Provide the [x, y] coordinate of the cell's center where the given text is located.  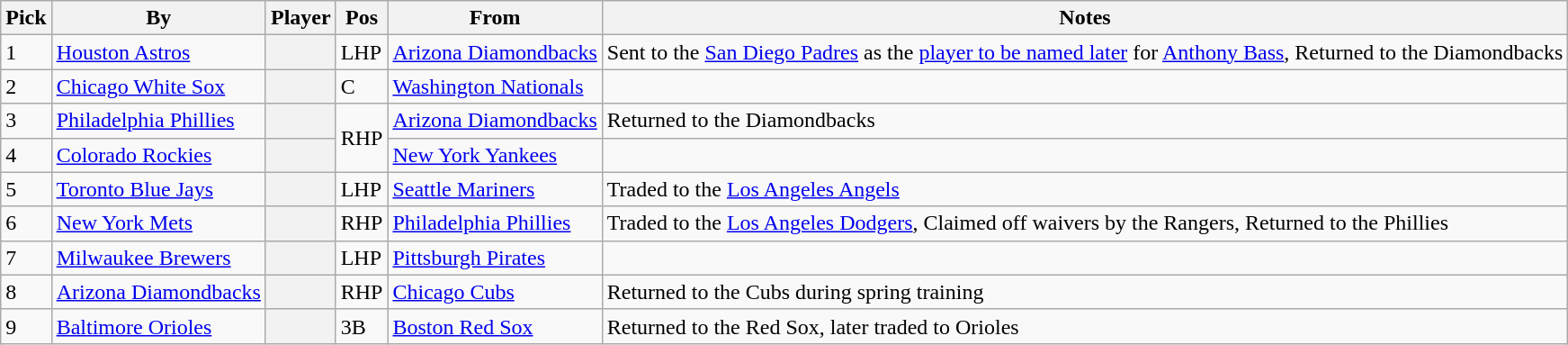
Returned to the Cubs during spring training [1085, 292]
4 [26, 155]
3 [26, 121]
Chicago Cubs [495, 292]
New York Yankees [495, 155]
5 [26, 189]
Washington Nationals [495, 86]
2 [26, 86]
Returned to the Diamondbacks [1085, 121]
Sent to the San Diego Padres as the player to be named later for Anthony Bass, Returned to the Diamondbacks [1085, 52]
3B [362, 326]
Chicago White Sox [158, 86]
Colorado Rockies [158, 155]
By [158, 18]
Traded to the Los Angeles Dodgers, Claimed off waivers by the Rangers, Returned to the Phillies [1085, 223]
New York Mets [158, 223]
8 [26, 292]
C [362, 86]
Baltimore Orioles [158, 326]
Seattle Mariners [495, 189]
Returned to the Red Sox, later traded to Orioles [1085, 326]
1 [26, 52]
Pos [362, 18]
Boston Red Sox [495, 326]
9 [26, 326]
Pittsburgh Pirates [495, 258]
6 [26, 223]
Toronto Blue Jays [158, 189]
Houston Astros [158, 52]
Traded to the Los Angeles Angels [1085, 189]
From [495, 18]
Player [300, 18]
Milwaukee Brewers [158, 258]
Pick [26, 18]
Notes [1085, 18]
7 [26, 258]
